Determine the (X, Y) coordinate at the center of the cell enclosing the given text.  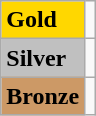
Gold (43, 20)
Bronze (43, 96)
Silver (43, 58)
